From the cell containing the given text, extract its center point as (x, y) coordinate. 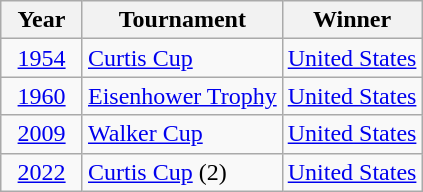
Walker Cup (182, 134)
2022 (42, 172)
Curtis Cup (182, 58)
1954 (42, 58)
Winner (352, 20)
Tournament (182, 20)
Year (42, 20)
1960 (42, 96)
2009 (42, 134)
Curtis Cup (2) (182, 172)
Eisenhower Trophy (182, 96)
